Output the [x, y] coordinate of the center of the cell containing the given text.  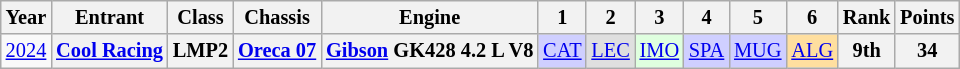
Chassis [277, 17]
Points [927, 17]
ALG [812, 51]
LEC [610, 51]
34 [927, 51]
SPA [706, 51]
IMO [660, 51]
6 [812, 17]
Engine [430, 17]
Gibson GK428 4.2 L V8 [430, 51]
Oreca 07 [277, 51]
2024 [26, 51]
Year [26, 17]
MUG [758, 51]
9th [866, 51]
CAT [562, 51]
LMP2 [200, 51]
3 [660, 17]
Cool Racing [110, 51]
1 [562, 17]
5 [758, 17]
Class [200, 17]
Rank [866, 17]
Entrant [110, 17]
2 [610, 17]
4 [706, 17]
